Return the [x, y] coordinate for the center point of the cell that contains the specified text.  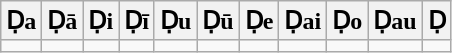
Ḍa [22, 21]
Ḍ [436, 21]
Ḍau [395, 21]
Ḍā [62, 21]
Ḍu [175, 21]
Ḍai [303, 21]
Ḍe [259, 21]
Ḍi [101, 21]
Ḍo [348, 21]
Ḍū [218, 21]
Ḍī [137, 21]
